Locate the cell with the specified text and output its (X, Y) center coordinate. 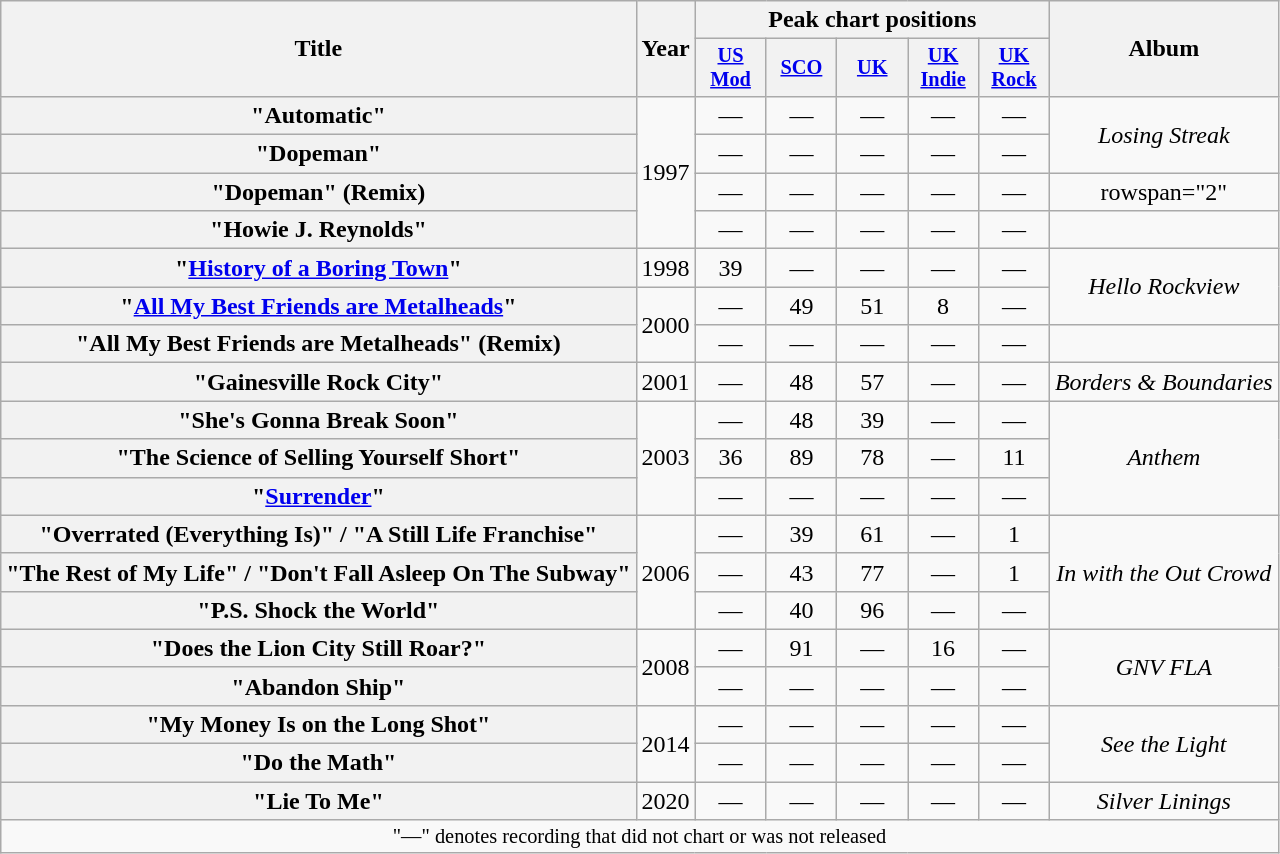
1997 (666, 172)
11 (1014, 458)
"—" denotes recording that did not chart or was not released (640, 837)
"The Rest of My Life" / "Don't Fall Asleep On The Subway" (318, 572)
UK (872, 68)
UKIndie (944, 68)
2020 (666, 801)
rowspan="2" (1164, 192)
"Automatic" (318, 115)
"Abandon Ship" (318, 686)
57 (872, 382)
Year (666, 49)
"Gainesville Rock City" (318, 382)
91 (802, 648)
"Overrated (Everything Is)" / "A Still Life Franchise" (318, 534)
"Does the Lion City Still Roar?" (318, 648)
36 (730, 458)
2008 (666, 667)
"She's Gonna Break Soon" (318, 420)
40 (802, 610)
GNV FLA (1164, 667)
"P.S. Shock the World" (318, 610)
US Mod (730, 68)
96 (872, 610)
Peak chart positions (872, 20)
2003 (666, 458)
"History of a Boring Town" (318, 268)
51 (872, 306)
8 (944, 306)
"All My Best Friends are Metalheads" (318, 306)
Album (1164, 49)
"Lie To Me" (318, 801)
77 (872, 572)
2006 (666, 572)
Silver Linings (1164, 801)
"The Science of Selling Yourself Short" (318, 458)
16 (944, 648)
"Dopeman" (Remix) (318, 192)
1998 (666, 268)
43 (802, 572)
"My Money Is on the Long Shot" (318, 724)
Losing Streak (1164, 134)
2001 (666, 382)
78 (872, 458)
"Surrender" (318, 496)
Borders & Boundaries (1164, 382)
Anthem (1164, 458)
"All My Best Friends are Metalheads" (Remix) (318, 344)
2014 (666, 743)
"Howie J. Reynolds" (318, 230)
"Do the Math" (318, 763)
89 (802, 458)
"Dopeman" (318, 154)
61 (872, 534)
In with the Out Crowd (1164, 572)
UKRock (1014, 68)
2000 (666, 325)
Title (318, 49)
SCO (802, 68)
See the Light (1164, 743)
Hello Rockview (1164, 287)
49 (802, 306)
